Extract the (x, y) coordinate from the center of the cell holding the provided text.  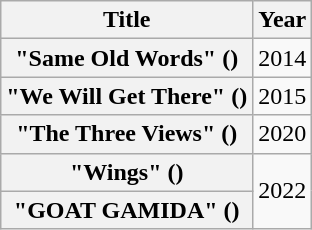
2020 (282, 134)
"The Three Views" () (127, 134)
2014 (282, 58)
"Same Old Words" () (127, 58)
2022 (282, 191)
"We Will Get There" () (127, 96)
Title (127, 20)
"Wings" () (127, 172)
2015 (282, 96)
"GOAT GAMIDA" () (127, 210)
Year (282, 20)
